From the cell containing the given text, extract its center point as [X, Y] coordinate. 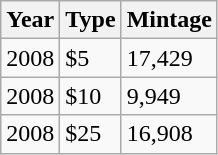
$5 [90, 58]
$25 [90, 134]
Year [30, 20]
17,429 [169, 58]
16,908 [169, 134]
$10 [90, 96]
9,949 [169, 96]
Type [90, 20]
Mintage [169, 20]
